Find where the given text appears and provide that cell's center as [x, y] coordinate. 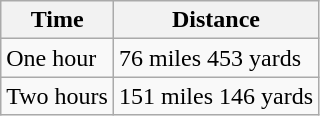
One hour [58, 58]
Distance [216, 20]
Time [58, 20]
76 miles 453 yards [216, 58]
151 miles 146 yards [216, 96]
Two hours [58, 96]
